Return the (x, y) coordinate for the center point of the cell that contains the specified text.  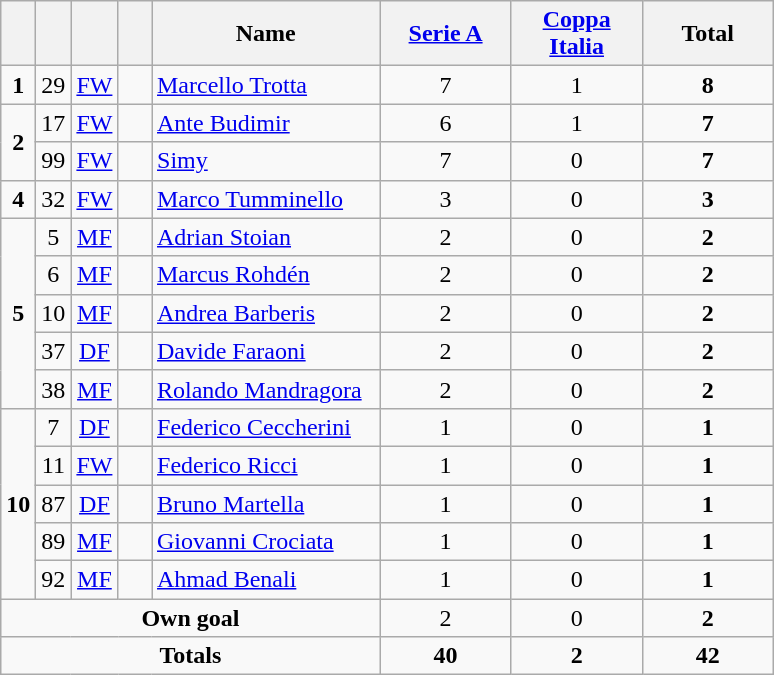
Total (708, 34)
Marcello Trotta (266, 85)
Marco Tumminello (266, 199)
Giovanni Crociata (266, 542)
Federico Ricci (266, 465)
Marcus Rohdén (266, 275)
37 (54, 351)
Totals (190, 656)
Bruno Martella (266, 503)
Own goal (190, 618)
42 (708, 656)
Davide Faraoni (266, 351)
99 (54, 161)
Name (266, 34)
87 (54, 503)
Andrea Barberis (266, 313)
Serie A (446, 34)
38 (54, 389)
4 (18, 199)
32 (54, 199)
Simy (266, 161)
29 (54, 85)
Rolando Mandragora (266, 389)
40 (446, 656)
Adrian Stoian (266, 237)
Ante Budimir (266, 123)
8 (708, 85)
Ahmad Benali (266, 580)
Coppa Italia (576, 34)
92 (54, 580)
Federico Ceccherini (266, 427)
17 (54, 123)
11 (54, 465)
89 (54, 542)
